Output the [x, y] coordinate of the center of the cell containing the given text.  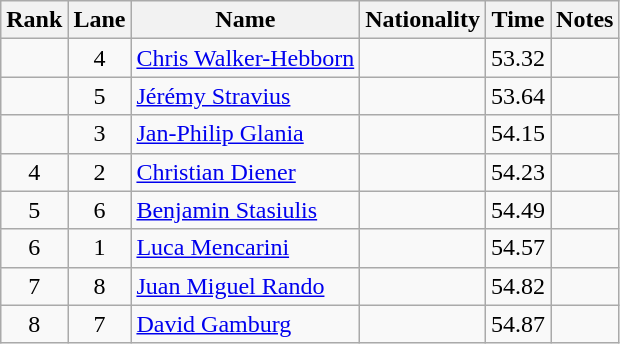
54.23 [518, 172]
54.15 [518, 134]
54.49 [518, 210]
Name [246, 20]
54.87 [518, 324]
Lane [100, 20]
Christian Diener [246, 172]
Juan Miguel Rando [246, 286]
Notes [585, 20]
Benjamin Stasiulis [246, 210]
1 [100, 248]
54.82 [518, 286]
3 [100, 134]
Nationality [423, 20]
2 [100, 172]
Jan-Philip Glania [246, 134]
Jérémy Stravius [246, 96]
Luca Mencarini [246, 248]
Time [518, 20]
54.57 [518, 248]
Chris Walker-Hebborn [246, 58]
53.64 [518, 96]
David Gamburg [246, 324]
53.32 [518, 58]
Rank [34, 20]
